Determine the [x, y] coordinate at the center of the cell enclosing the given text.  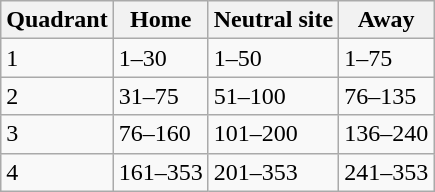
Away [386, 20]
Neutral site [273, 20]
136–240 [386, 134]
4 [57, 172]
201–353 [273, 172]
1–30 [160, 58]
51–100 [273, 96]
241–353 [386, 172]
2 [57, 96]
101–200 [273, 134]
Home [160, 20]
1–75 [386, 58]
1 [57, 58]
76–160 [160, 134]
3 [57, 134]
161–353 [160, 172]
1–50 [273, 58]
76–135 [386, 96]
31–75 [160, 96]
Quadrant [57, 20]
